From the cell containing the given text, extract its center point as (x, y) coordinate. 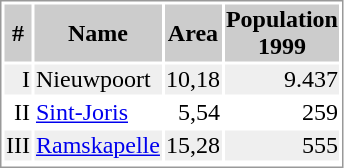
# (18, 32)
555 (282, 145)
5,54 (192, 113)
III (18, 145)
15,28 (192, 145)
Ramskapelle (98, 145)
9.437 (282, 79)
II (18, 113)
10,18 (192, 79)
Name (98, 32)
Sint-Joris (98, 113)
Nieuwpoort (98, 79)
Area (192, 32)
I (18, 79)
Population1999 (282, 32)
259 (282, 113)
